Search for the cell housing the specified text and yield its [x, y] center coordinate. 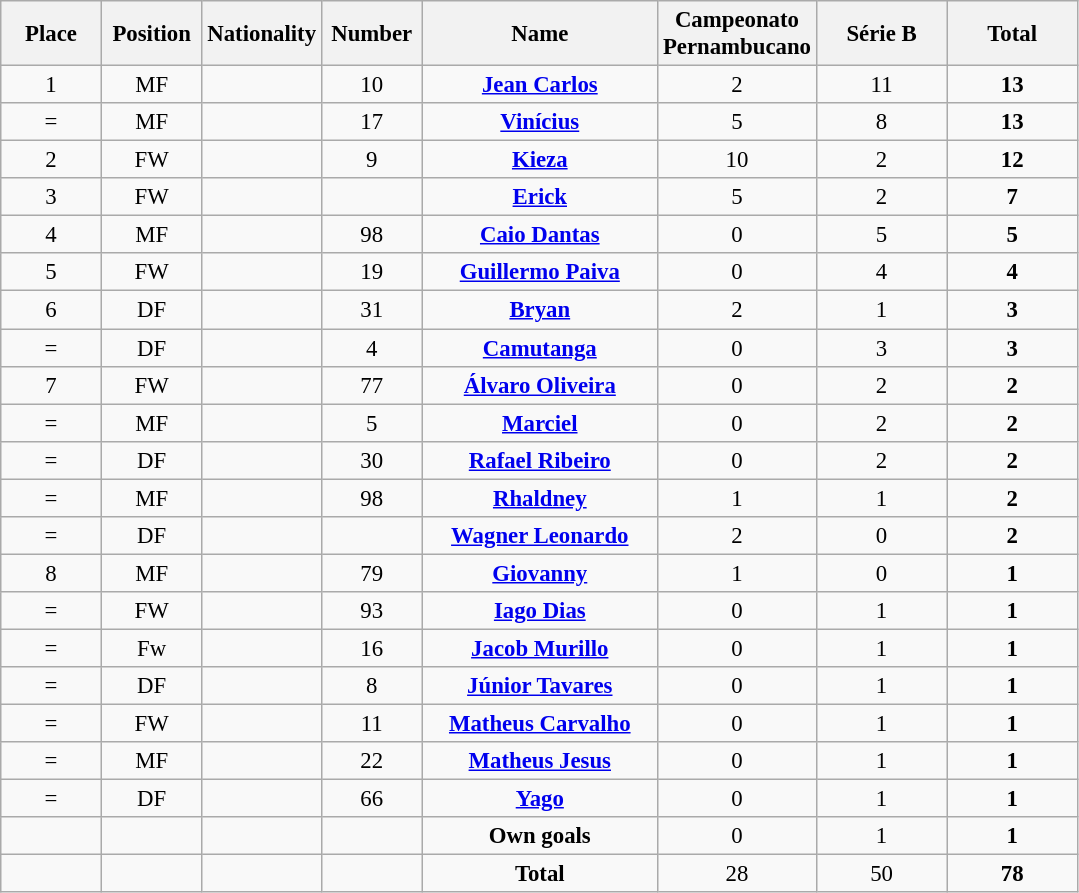
Guillermo Paiva [540, 273]
93 [372, 611]
Giovanny [540, 573]
Campeonato Pernambucano [738, 34]
Wagner Leonardo [540, 536]
12 [1012, 160]
Yago [540, 799]
Marciel [540, 423]
Camutanga [540, 348]
78 [1012, 874]
Iago Dias [540, 611]
Position [152, 34]
31 [372, 310]
Júnior Tavares [540, 686]
Bryan [540, 310]
77 [372, 385]
Matheus Carvalho [540, 724]
Fw [152, 648]
Rhaldney [540, 498]
22 [372, 761]
50 [882, 874]
Place [52, 34]
Álvaro Oliveira [540, 385]
30 [372, 460]
9 [372, 160]
Name [540, 34]
Matheus Jesus [540, 761]
Nationality [262, 34]
Erick [540, 197]
Own goals [540, 836]
Jean Carlos [540, 85]
Number [372, 34]
Caio Dantas [540, 235]
Rafael Ribeiro [540, 460]
6 [52, 310]
19 [372, 273]
Jacob Murillo [540, 648]
28 [738, 874]
66 [372, 799]
Série B [882, 34]
Kieza [540, 160]
17 [372, 122]
16 [372, 648]
79 [372, 573]
Vinícius [540, 122]
